For the text-containing cell, return its midpoint in (x, y) coordinate format. 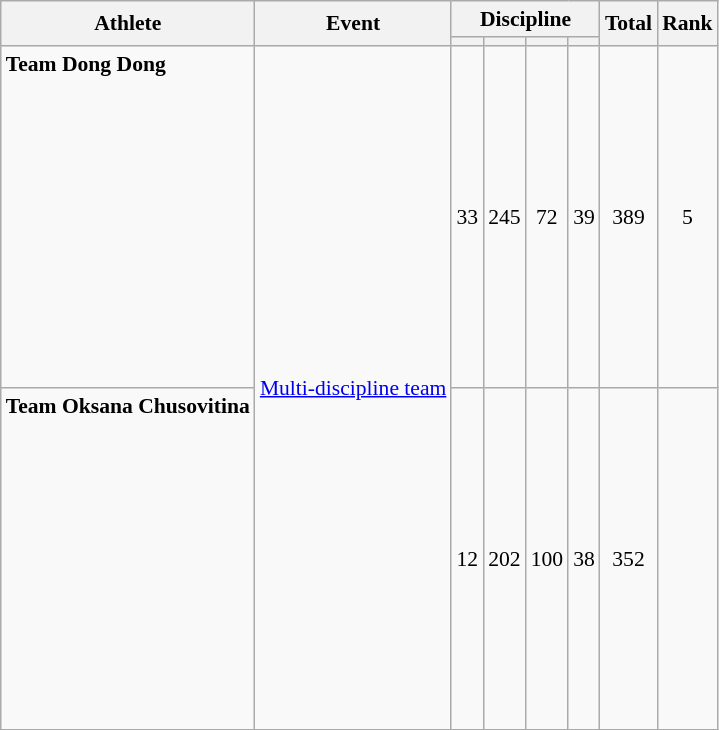
Total (628, 24)
Event (354, 24)
72 (548, 217)
12 (467, 559)
Discipline (525, 19)
5 (688, 217)
202 (504, 559)
389 (628, 217)
352 (628, 559)
Multi-discipline team (354, 388)
33 (467, 217)
Athlete (128, 24)
100 (548, 559)
Team Dong Dong (128, 217)
Team Oksana Chusovitina (128, 559)
Rank (688, 24)
38 (584, 559)
39 (584, 217)
245 (504, 217)
